Capture the cell that displays the provided text and extract its [X, Y] central coordinate. 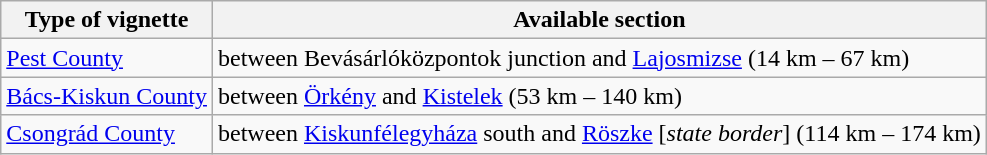
Available section [599, 20]
between Kiskunfélegyháza south and Röszke [state border] (114 km – 174 km) [599, 134]
between Bevásárlóközpontok junction and Lajosmizse (14 km – 67 km) [599, 58]
Bács-Kiskun County [107, 96]
Csongrád County [107, 134]
Pest County [107, 58]
Type of vignette [107, 20]
between Örkény and Kistelek (53 km – 140 km) [599, 96]
